Output the (x, y) coordinate of the center of the cell containing the given text.  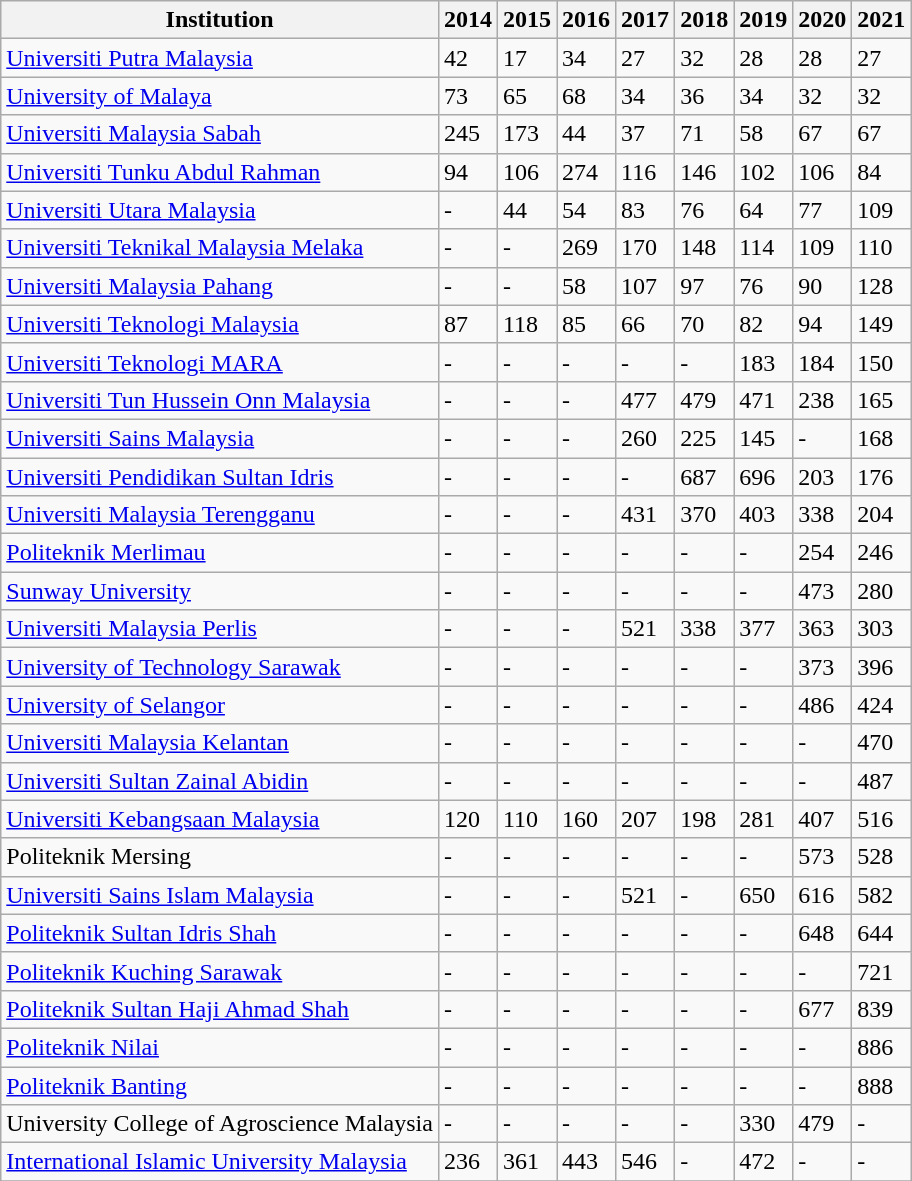
2017 (646, 20)
546 (646, 1162)
696 (764, 477)
90 (822, 286)
Universiti Sains Malaysia (220, 438)
170 (646, 248)
888 (882, 1085)
Universiti Kebangsaan Malaysia (220, 819)
84 (882, 172)
65 (526, 96)
116 (646, 172)
280 (882, 591)
Universiti Teknikal Malaysia Melaka (220, 248)
University of Technology Sarawak (220, 667)
International Islamic University Malaysia (220, 1162)
2020 (822, 20)
204 (882, 515)
82 (764, 324)
650 (764, 895)
160 (586, 819)
377 (764, 629)
373 (822, 667)
687 (704, 477)
616 (822, 895)
2019 (764, 20)
431 (646, 515)
118 (526, 324)
238 (822, 400)
165 (882, 400)
42 (468, 58)
582 (882, 895)
Universiti Tun Hussein Onn Malaysia (220, 400)
839 (882, 1009)
528 (882, 857)
516 (882, 819)
97 (704, 286)
471 (764, 400)
2015 (526, 20)
573 (822, 857)
146 (704, 172)
70 (704, 324)
176 (882, 477)
Politeknik Nilai (220, 1047)
260 (646, 438)
648 (822, 933)
149 (882, 324)
246 (882, 553)
207 (646, 819)
66 (646, 324)
486 (822, 705)
677 (822, 1009)
Universiti Utara Malaysia (220, 210)
370 (704, 515)
145 (764, 438)
Universiti Teknologi Malaysia (220, 324)
254 (822, 553)
Politeknik Sultan Idris Shah (220, 933)
Sunway University (220, 591)
303 (882, 629)
274 (586, 172)
128 (882, 286)
17 (526, 58)
198 (704, 819)
173 (526, 134)
83 (646, 210)
68 (586, 96)
184 (822, 362)
281 (764, 819)
148 (704, 248)
407 (822, 819)
245 (468, 134)
University College of Agroscience Malaysia (220, 1124)
473 (822, 591)
University of Selangor (220, 705)
102 (764, 172)
2021 (882, 20)
Politeknik Kuching Sarawak (220, 971)
470 (882, 743)
168 (882, 438)
107 (646, 286)
2014 (468, 20)
85 (586, 324)
64 (764, 210)
203 (822, 477)
Universiti Sultan Zainal Abidin (220, 781)
269 (586, 248)
54 (586, 210)
Universiti Teknologi MARA (220, 362)
Universiti Pendidikan Sultan Idris (220, 477)
330 (764, 1124)
721 (882, 971)
Universiti Sains Islam Malaysia (220, 895)
472 (764, 1162)
36 (704, 96)
443 (586, 1162)
487 (882, 781)
77 (822, 210)
73 (468, 96)
University of Malaya (220, 96)
644 (882, 933)
Universiti Malaysia Perlis (220, 629)
150 (882, 362)
363 (822, 629)
Universiti Tunku Abdul Rahman (220, 172)
361 (526, 1162)
120 (468, 819)
2016 (586, 20)
225 (704, 438)
183 (764, 362)
Politeknik Mersing (220, 857)
396 (882, 667)
87 (468, 324)
886 (882, 1047)
37 (646, 134)
71 (704, 134)
Universiti Malaysia Pahang (220, 286)
Universiti Malaysia Sabah (220, 134)
Universiti Malaysia Terengganu (220, 515)
Institution (220, 20)
Politeknik Sultan Haji Ahmad Shah (220, 1009)
Universiti Putra Malaysia (220, 58)
236 (468, 1162)
477 (646, 400)
Universiti Malaysia Kelantan (220, 743)
403 (764, 515)
Politeknik Banting (220, 1085)
2018 (704, 20)
114 (764, 248)
Politeknik Merlimau (220, 553)
424 (882, 705)
